Detect which cell encompasses the target text, then output its [x, y] center coordinate. 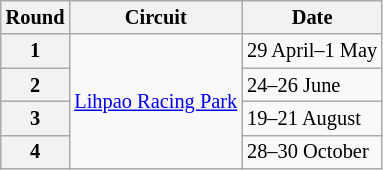
4 [36, 152]
2 [36, 85]
28–30 October [312, 152]
Date [312, 17]
24–26 June [312, 85]
29 April–1 May [312, 51]
1 [36, 51]
Round [36, 17]
Circuit [156, 17]
Lihpao Racing Park [156, 102]
3 [36, 118]
19–21 August [312, 118]
